Return [x, y] of the center of cell containing provided text 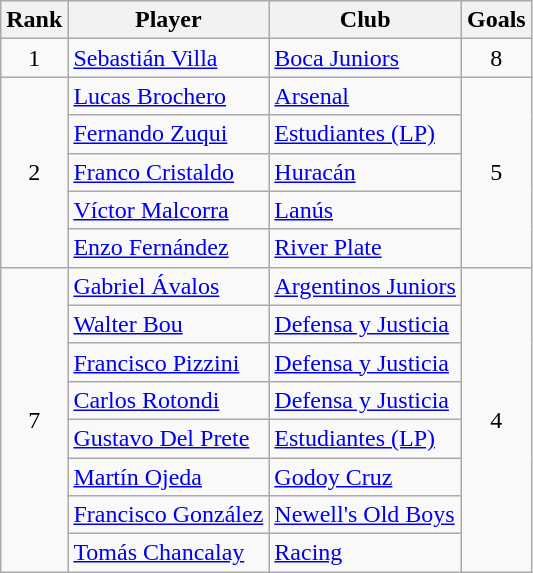
2 [34, 172]
Carlos Rotondi [168, 400]
Víctor Malcorra [168, 210]
Tomás Chancalay [168, 553]
7 [34, 419]
Walter Bou [168, 324]
Franco Cristaldo [168, 172]
Enzo Fernández [168, 248]
River Plate [366, 248]
Goals [496, 20]
Gabriel Ávalos [168, 286]
4 [496, 419]
Martín Ojeda [168, 477]
Lanús [366, 210]
8 [496, 58]
Club [366, 20]
Huracán [366, 172]
Sebastián Villa [168, 58]
Player [168, 20]
1 [34, 58]
Newell's Old Boys [366, 515]
Francisco Pizzini [168, 362]
Argentinos Juniors [366, 286]
Lucas Brochero [168, 96]
Fernando Zuqui [168, 134]
Francisco González [168, 515]
Boca Juniors [366, 58]
Rank [34, 20]
5 [496, 172]
Gustavo Del Prete [168, 438]
Arsenal [366, 96]
Godoy Cruz [366, 477]
Racing [366, 553]
